From the cell containing the given text, extract its center point as [x, y] coordinate. 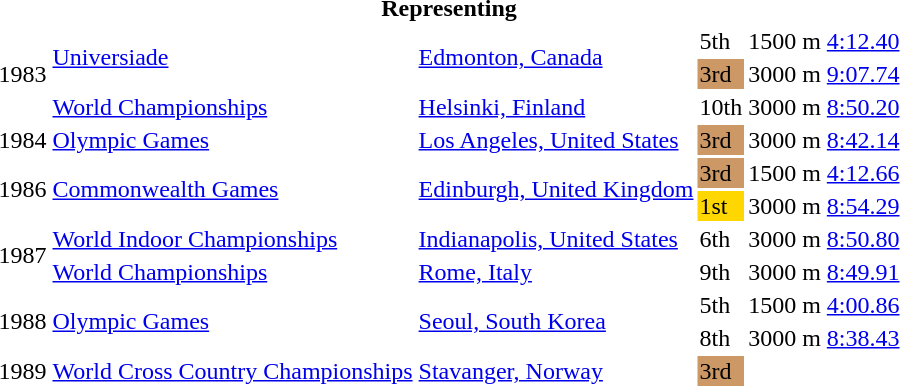
Edinburgh, United Kingdom [556, 190]
Edmonton, Canada [556, 58]
Commonwealth Games [232, 190]
World Cross Country Championships [232, 371]
Helsinki, Finland [556, 107]
Los Angeles, United States [556, 140]
8th [721, 338]
Rome, Italy [556, 272]
9th [721, 272]
Seoul, South Korea [556, 322]
World Indoor Championships [232, 239]
1st [721, 206]
Indianapolis, United States [556, 239]
10th [721, 107]
Stavanger, Norway [556, 371]
Universiade [232, 58]
6th [721, 239]
